Capture the cell that displays the provided text and extract its (X, Y) central coordinate. 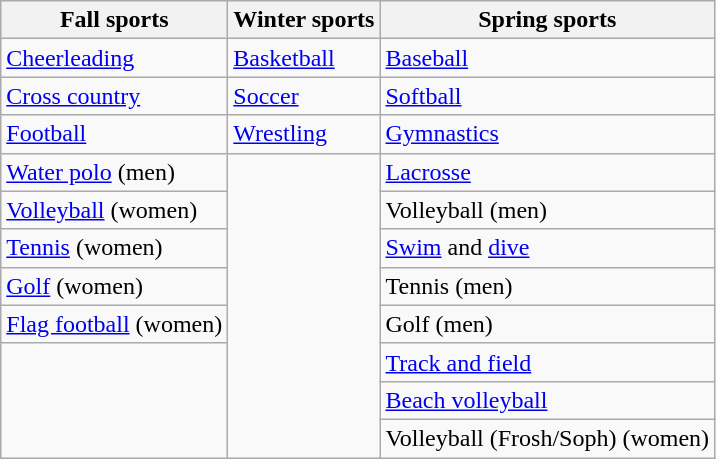
Flag football (women) (114, 324)
Cross country (114, 96)
Tennis (women) (114, 248)
Water polo (men) (114, 172)
Golf (men) (548, 324)
Gymnastics (548, 134)
Soccer (304, 96)
Volleyball (men) (548, 210)
Cheerleading (114, 58)
Tennis (men) (548, 286)
Volleyball (Frosh/Soph) (women) (548, 438)
Golf (women) (114, 286)
Basketball (304, 58)
Football (114, 134)
Spring sports (548, 20)
Track and field (548, 362)
Swim and dive (548, 248)
Baseball (548, 58)
Wrestling (304, 134)
Softball (548, 96)
Beach volleyball (548, 400)
Winter sports (304, 20)
Volleyball (women) (114, 210)
Fall sports (114, 20)
Lacrosse (548, 172)
